Extract the [X, Y] coordinate from the center of the cell holding the provided text.  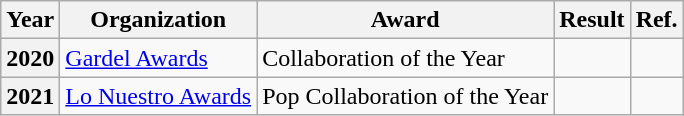
Collaboration of the Year [406, 58]
Year [30, 20]
2020 [30, 58]
Organization [158, 20]
Ref. [656, 20]
Award [406, 20]
2021 [30, 96]
Result [592, 20]
Gardel Awards [158, 58]
Pop Collaboration of the Year [406, 96]
Lo Nuestro Awards [158, 96]
